Provide the (x, y) coordinate of the cell's center where the given text is located.  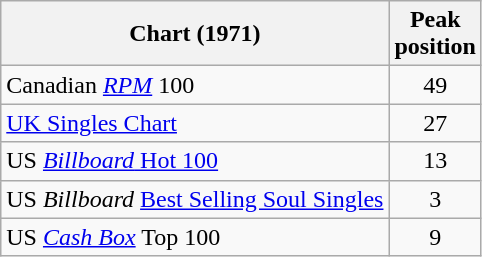
3 (435, 199)
US Billboard Best Selling Soul Singles (195, 199)
49 (435, 85)
27 (435, 123)
Peakposition (435, 34)
9 (435, 237)
13 (435, 161)
Canadian RPM 100 (195, 85)
UK Singles Chart (195, 123)
US Billboard Hot 100 (195, 161)
US Cash Box Top 100 (195, 237)
Chart (1971) (195, 34)
